Detect which cell encompasses the target text, then output its (X, Y) center coordinate. 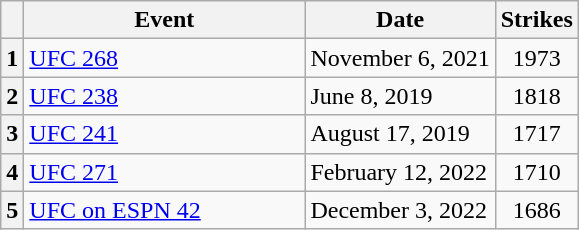
Event (164, 20)
UFC 241 (164, 134)
UFC 268 (164, 58)
February 12, 2022 (400, 172)
Strikes (536, 20)
UFC 271 (164, 172)
1717 (536, 134)
1818 (536, 96)
November 6, 2021 (400, 58)
UFC 238 (164, 96)
June 8, 2019 (400, 96)
December 3, 2022 (400, 210)
3 (12, 134)
1686 (536, 210)
4 (12, 172)
2 (12, 96)
UFC on ESPN 42 (164, 210)
5 (12, 210)
1 (12, 58)
1973 (536, 58)
1710 (536, 172)
Date (400, 20)
August 17, 2019 (400, 134)
